Extract the (X, Y) coordinate from the center of the cell holding the provided text.  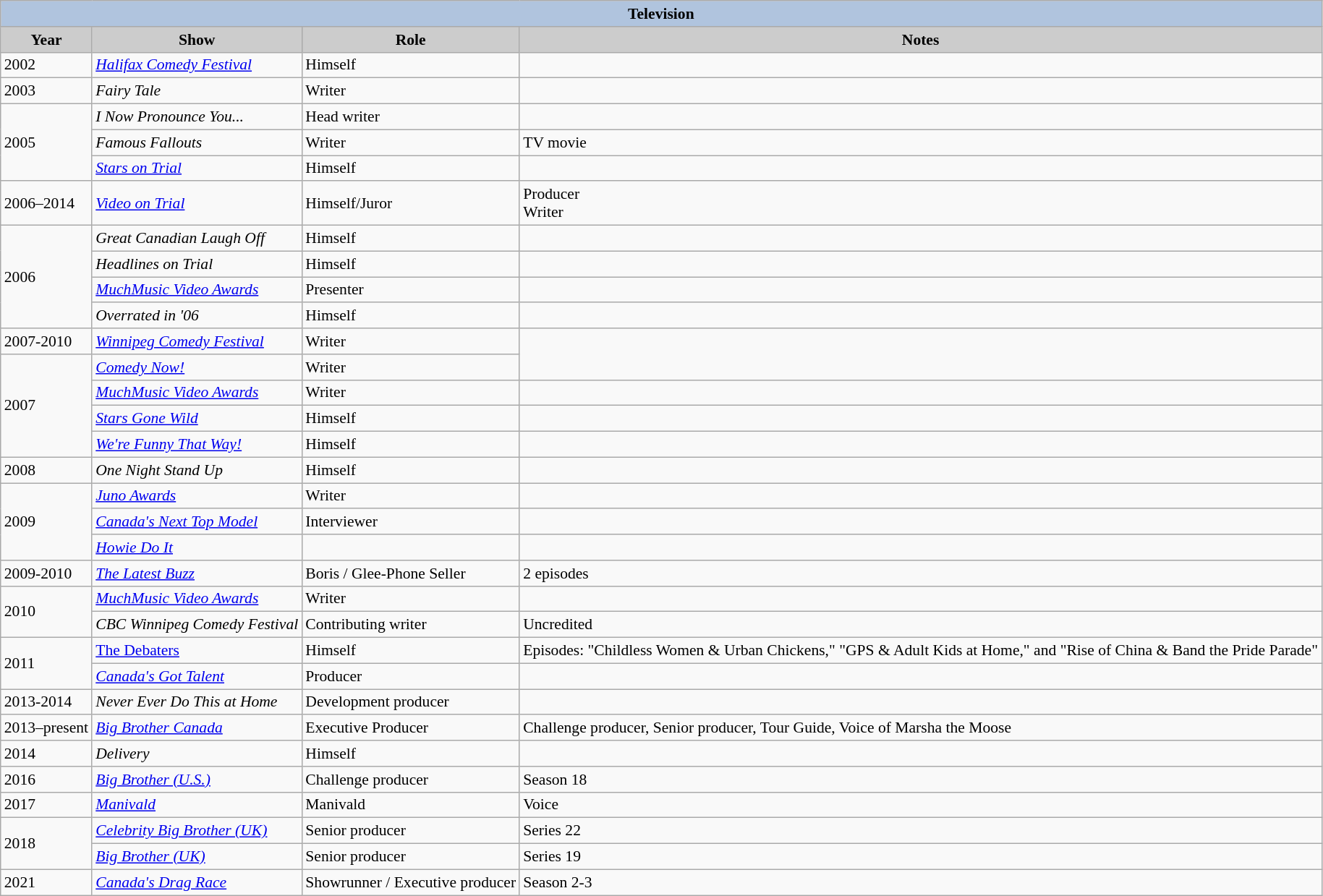
Season 2-3 (920, 882)
Head writer (411, 117)
The Debaters (197, 651)
2009-2010 (46, 573)
2010 (46, 612)
Executive Producer (411, 728)
Comedy Now! (197, 367)
2 episodes (920, 573)
Howie Do It (197, 547)
2009 (46, 522)
Uncredited (920, 625)
Winnipeg Comedy Festival (197, 341)
Series 19 (920, 857)
Great Canadian Laugh Off (197, 239)
Canada's Next Top Model (197, 522)
2006–2014 (46, 204)
Presenter (411, 290)
Famous Fallouts (197, 142)
Episodes: "Childless Women & Urban Chickens," "GPS & Adult Kids at Home," and "Rise of China & Band the Pride Parade" (920, 651)
Season 18 (920, 780)
2014 (46, 754)
2005 (46, 143)
Showrunner / Executive producer (411, 882)
Himself/Juror (411, 204)
2021 (46, 882)
Juno Awards (197, 496)
2002 (46, 65)
2017 (46, 805)
Big Brother (UK) (197, 857)
Contributing writer (411, 625)
Never Ever Do This at Home (197, 702)
Challenge producer (411, 780)
Voice (920, 805)
We're Funny That Way! (197, 445)
2006 (46, 277)
2018 (46, 843)
Year (46, 40)
2016 (46, 780)
Fairy Tale (197, 91)
Halifax Comedy Festival (197, 65)
2003 (46, 91)
Boris / Glee-Phone Seller (411, 573)
One Night Stand Up (197, 470)
Producer Writer (920, 204)
Headlines on Trial (197, 264)
Development producer (411, 702)
Stars Gone Wild (197, 419)
Big Brother Canada (197, 728)
CBC Winnipeg Comedy Festival (197, 625)
Delivery (197, 754)
2013–present (46, 728)
Stars on Trial (197, 168)
Big Brother (U.S.) (197, 780)
Show (197, 40)
2007 (46, 406)
Canada's Drag Race (197, 882)
Interviewer (411, 522)
Challenge producer, Senior producer, Tour Guide, Voice of Marsha the Moose (920, 728)
The Latest Buzz (197, 573)
Notes (920, 40)
2013-2014 (46, 702)
Role (411, 40)
TV movie (920, 142)
Television (661, 14)
2007-2010 (46, 341)
Overrated in '06 (197, 316)
Series 22 (920, 831)
I Now Pronounce You... (197, 117)
Canada's Got Talent (197, 676)
Celebrity Big Brother (UK) (197, 831)
Producer (411, 676)
Video on Trial (197, 204)
2008 (46, 470)
2011 (46, 664)
